Output the (x, y) coordinate of the center of the cell containing the given text.  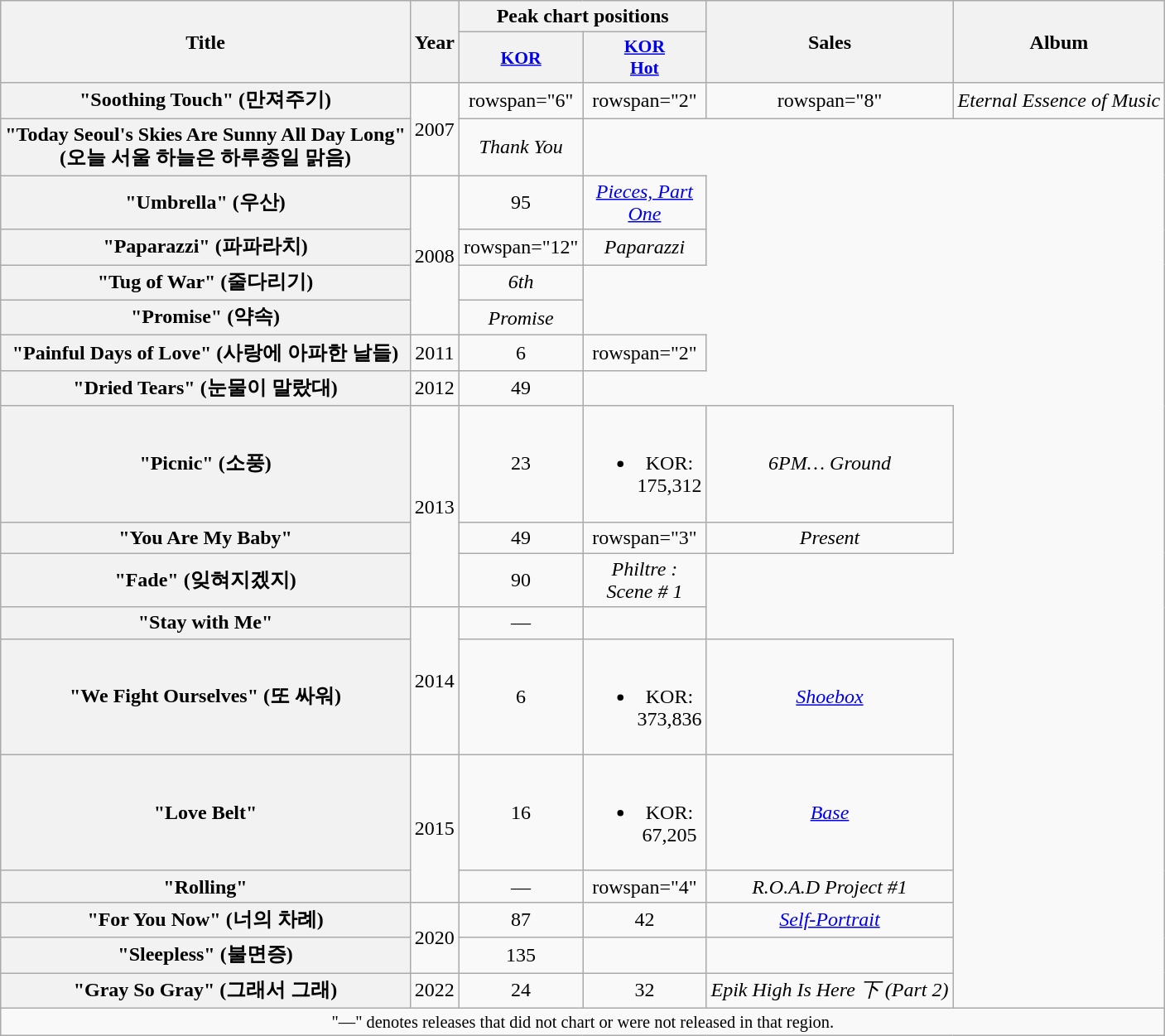
Epik High Is Here 下 (Part 2) (830, 990)
24 (521, 990)
Eternal Essence of Music (1059, 101)
Year (434, 41)
87 (521, 919)
KORHot (644, 58)
2012 (434, 388)
2007 (434, 129)
Philtre : Scene # 1 (644, 580)
"Love Belt" (205, 812)
"—" denotes releases that did not chart or were not released in that region. (583, 1022)
Sales (830, 41)
42 (644, 919)
6th (521, 283)
rowspan="3" (644, 537)
2022 (434, 990)
"Gray So Gray" (그래서 그래) (205, 990)
rowspan="4" (644, 886)
23 (521, 464)
R.O.A.D Project #1 (830, 886)
KOR: 175,312 (644, 464)
rowspan="6" (521, 101)
135 (521, 956)
Present (830, 537)
KOR (521, 58)
"Sleepless" (불면증) (205, 956)
Title (205, 41)
"We Fight Ourselves" (또 싸워) (205, 696)
"You Are My Baby" (205, 537)
KOR: 67,205 (644, 812)
KOR: 373,836 (644, 696)
"Today Seoul's Skies Are Sunny All Day Long" (오늘 서울 하늘은 하루종일 맑음) (205, 147)
Peak chart positions (583, 17)
"Stay with Me" (205, 623)
2014 (434, 681)
Album (1059, 41)
rowspan="8" (830, 101)
Thank You (521, 147)
Shoebox (830, 696)
"Promise" (약속) (205, 318)
Paparazzi (644, 247)
"For You Now" (너의 차례) (205, 919)
2008 (434, 255)
Base (830, 812)
2011 (434, 353)
2013 (434, 507)
"Rolling" (205, 886)
Promise (521, 318)
2015 (434, 828)
"Soothing Touch" (만져주기) (205, 101)
"Tug of War" (줄다리기) (205, 283)
"Dried Tears" (눈물이 말랐대) (205, 388)
6PM… Ground (830, 464)
90 (521, 580)
"Fade" (잊혀지겠지) (205, 580)
rowspan="12" (521, 247)
"Picnic" (소풍) (205, 464)
"Paparazzi" (파파라치) (205, 247)
2020 (434, 937)
16 (521, 812)
"Umbrella" (우산) (205, 202)
"Painful Days of Love" (사랑에 아파한 날들) (205, 353)
32 (644, 990)
Self-Portrait (830, 919)
Pieces, Part One (644, 202)
95 (521, 202)
